Detect which cell encompasses the target text, then output its (X, Y) center coordinate. 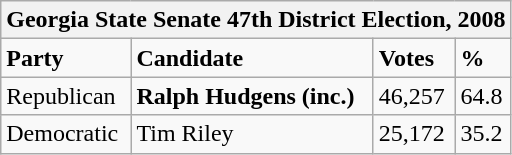
25,172 (414, 134)
Ralph Hudgens (inc.) (252, 96)
64.8 (483, 96)
Tim Riley (252, 134)
Georgia State Senate 47th District Election, 2008 (256, 20)
46,257 (414, 96)
Republican (66, 96)
Democratic (66, 134)
% (483, 58)
Votes (414, 58)
35.2 (483, 134)
Party (66, 58)
Candidate (252, 58)
